Provide the (X, Y) coordinate of the cell's center where the given text is located.  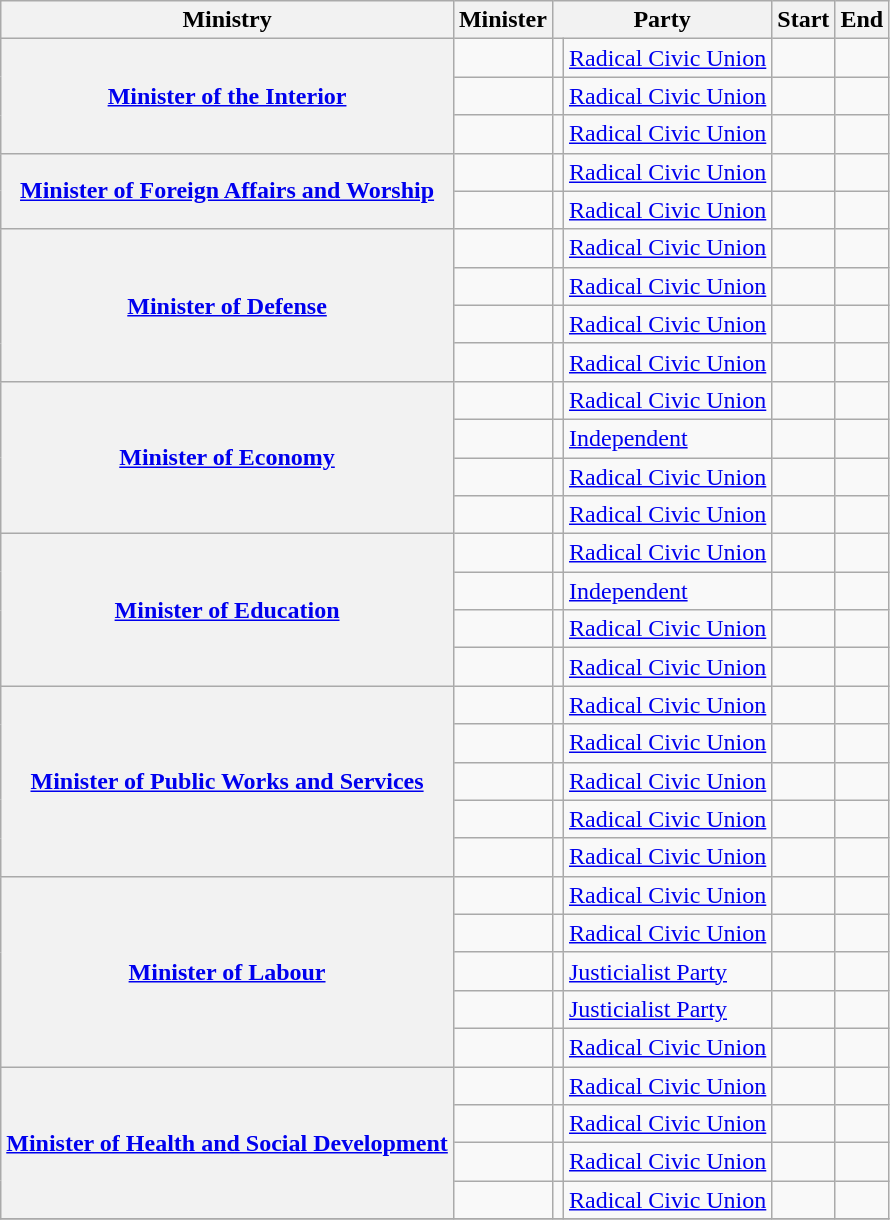
Ministry (228, 20)
Minister (502, 20)
Minister of Foreign Affairs and Worship (228, 191)
Party (662, 20)
Minister of Health and Social Development (228, 1142)
Minister of Public Works and Services (228, 781)
Minister of Labour (228, 971)
Minister of the Interior (228, 96)
Start (804, 20)
End (862, 20)
Minister of Defense (228, 305)
Minister of Education (228, 610)
Minister of Economy (228, 457)
